Determine the [x, y] coordinate at the center of the cell enclosing the given text.  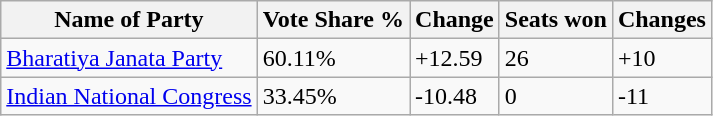
Bharatiya Janata Party [129, 58]
-10.48 [455, 96]
Change [455, 20]
-11 [662, 96]
Name of Party [129, 20]
33.45% [333, 96]
Vote Share % [333, 20]
+10 [662, 58]
Changes [662, 20]
Indian National Congress [129, 96]
Seats won [556, 20]
+12.59 [455, 58]
0 [556, 96]
26 [556, 58]
60.11% [333, 58]
